Return (X, Y) of the center of cell containing provided text 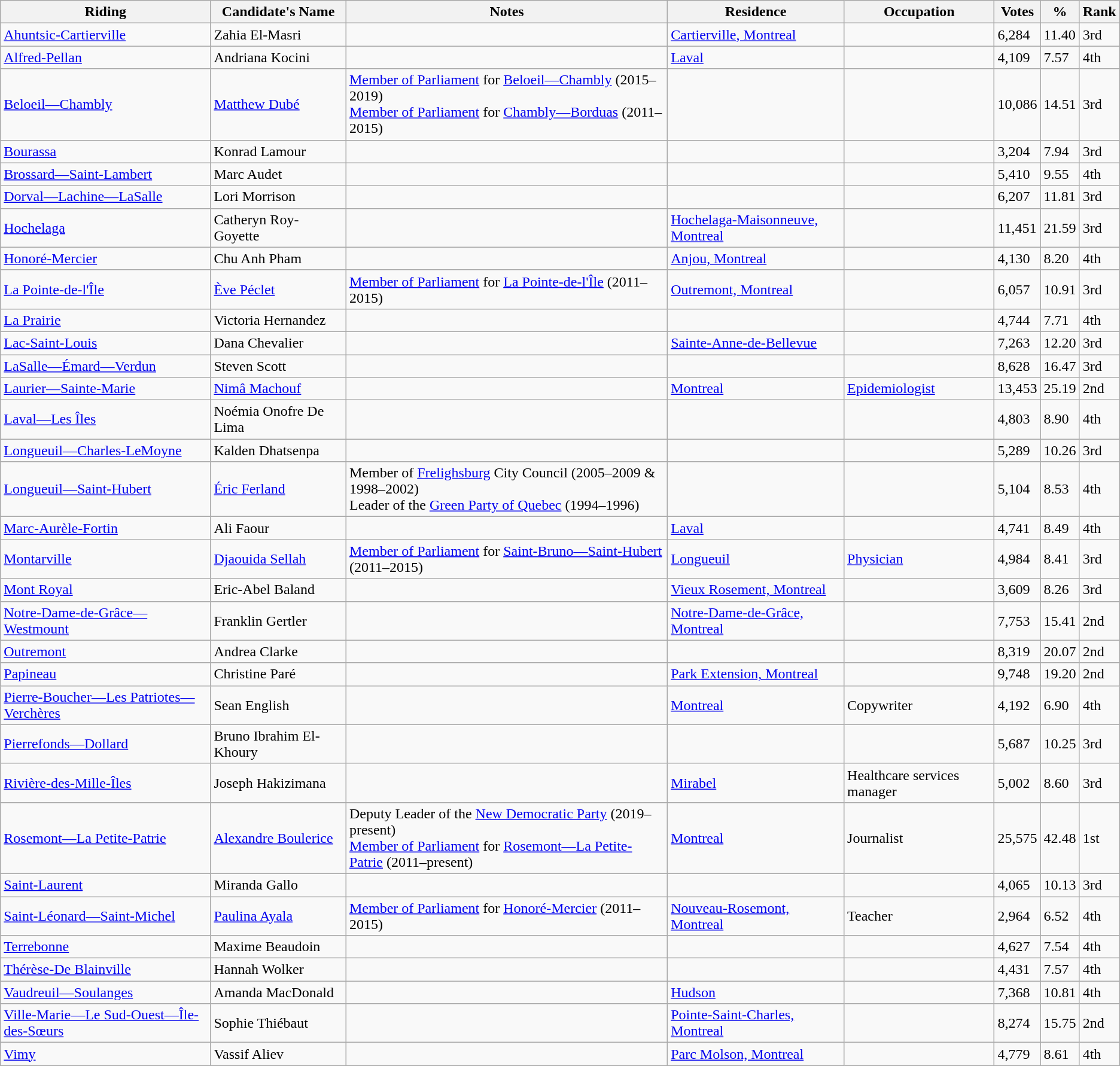
Sean English (279, 705)
Candidate's Name (279, 12)
5,687 (1017, 744)
13,453 (1017, 389)
Sainte-Anne-de-Bellevue (756, 343)
10.25 (1060, 744)
Rivière-des-Mille-Îles (105, 782)
Steven Scott (279, 366)
Pierrefonds—Dollard (105, 744)
Terrebonne (105, 947)
Andriana Kocini (279, 57)
Miranda Gallo (279, 885)
Marc Audet (279, 174)
Votes (1017, 12)
Riding (105, 12)
4,803 (1017, 420)
Residence (756, 12)
Pointe-Saint-Charles, Montreal (756, 1023)
10.13 (1060, 885)
Copywriter (919, 705)
5,002 (1017, 782)
Physician (919, 559)
Dana Chevalier (279, 343)
Konrad Lamour (279, 151)
Occupation (919, 12)
Joseph Hakizimana (279, 782)
8,319 (1017, 651)
Brossard—Saint-Lambert (105, 174)
Andrea Clarke (279, 651)
Nouveau-Rosemont, Montreal (756, 915)
Outremont, Montreal (756, 290)
Saint-Laurent (105, 885)
9.55 (1060, 174)
Notre-Dame-de-Grâce—Westmount (105, 621)
Amanda MacDonald (279, 992)
Longueuil—Saint-Hubert (105, 489)
Anjou, Montreal (756, 258)
Beloeil—Chambly (105, 104)
Hochelaga (105, 227)
Ali Faour (279, 528)
Laval—Les Îles (105, 420)
4,984 (1017, 559)
4,744 (1017, 320)
Franklin Gertler (279, 621)
Sophie Thiébaut (279, 1023)
Catheryn Roy-Goyette (279, 227)
Ville-Marie—Le Sud-Ouest—Île-des-Sœurs (105, 1023)
25,575 (1017, 837)
7.54 (1060, 947)
6.90 (1060, 705)
Laurier—Sainte-Marie (105, 389)
12.20 (1060, 343)
5,104 (1017, 489)
1st (1100, 837)
8.26 (1060, 590)
Teacher (919, 915)
16.47 (1060, 366)
8.20 (1060, 258)
7.71 (1060, 320)
Paulina Ayala (279, 915)
Rank (1100, 12)
Deputy Leader of the New Democratic Party (2019–present) Member of Parliament for Rosemont—La Petite-Patrie (2011–present) (506, 837)
25.19 (1060, 389)
Member of Parliament for La Pointe-de-l'Île (2011–2015) (506, 290)
Vieux Rosement, Montreal (756, 590)
4,431 (1017, 970)
6,284 (1017, 35)
Pierre-Boucher—Les Patriotes—Verchères (105, 705)
8.53 (1060, 489)
14.51 (1060, 104)
8.90 (1060, 420)
Longueuil—Charles-LeMoyne (105, 450)
Member of Parliament for Saint-Bruno—Saint-Hubert (2011–2015) (506, 559)
Saint-Léonard—Saint-Michel (105, 915)
Alfred-Pellan (105, 57)
La Pointe-de-l'Île (105, 290)
Healthcare services manager (919, 782)
8.61 (1060, 1054)
Journalist (919, 837)
Djaouida Sellah (279, 559)
LaSalle—Émard—Verdun (105, 366)
Eric-Abel Baland (279, 590)
% (1060, 12)
4,192 (1017, 705)
7,263 (1017, 343)
Victoria Hernandez (279, 320)
4,627 (1017, 947)
8.41 (1060, 559)
Member of Parliament for Beloeil—Chambly (2015–2019) Member of Parliament for Chambly—Borduas (2011–2015) (506, 104)
21.59 (1060, 227)
11.40 (1060, 35)
Christine Paré (279, 674)
Lori Morrison (279, 197)
Member of Frelighsburg City Council (2005–2009 & 1998–2002) Leader of the Green Party of Quebec (1994–1996) (506, 489)
42.48 (1060, 837)
Hudson (756, 992)
Nimâ Machouf (279, 389)
Hannah Wolker (279, 970)
Member of Parliament for Honoré-Mercier (2011–2015) (506, 915)
La Prairie (105, 320)
Hochelaga-Maisonneuve, Montreal (756, 227)
10.26 (1060, 450)
5,289 (1017, 450)
4,130 (1017, 258)
Kalden Dhatsenpa (279, 450)
Lac-Saint-Louis (105, 343)
6.52 (1060, 915)
15.75 (1060, 1023)
Notre-Dame-de-Grâce, Montreal (756, 621)
Alexandre Boulerice (279, 837)
Parc Molson, Montreal (756, 1054)
4,779 (1017, 1054)
Epidemiologist (919, 389)
7,368 (1017, 992)
Outremont (105, 651)
8.60 (1060, 782)
Maxime Beaudoin (279, 947)
Notes (506, 12)
8.49 (1060, 528)
Bourassa (105, 151)
10,086 (1017, 104)
11.81 (1060, 197)
Zahia El-Masri (279, 35)
20.07 (1060, 651)
Noémia Onofre De Lima (279, 420)
Dorval—Lachine—LaSalle (105, 197)
7,753 (1017, 621)
9,748 (1017, 674)
Montarville (105, 559)
Matthew Dubé (279, 104)
Bruno Ibrahim El-Khoury (279, 744)
6,207 (1017, 197)
8,274 (1017, 1023)
Honoré-Mercier (105, 258)
Mirabel (756, 782)
Vimy (105, 1054)
2,964 (1017, 915)
Papineau (105, 674)
Marc-Aurèle-Fortin (105, 528)
Longueuil (756, 559)
3,204 (1017, 151)
3,609 (1017, 590)
Thérèse-De Blainville (105, 970)
Cartierville, Montreal (756, 35)
Mont Royal (105, 590)
Chu Anh Pham (279, 258)
Ève Péclet (279, 290)
4,741 (1017, 528)
Vassif Aliev (279, 1054)
6,057 (1017, 290)
19.20 (1060, 674)
8,628 (1017, 366)
7.94 (1060, 151)
15.41 (1060, 621)
4,065 (1017, 885)
Éric Ferland (279, 489)
5,410 (1017, 174)
Vaudreuil—Soulanges (105, 992)
Park Extension, Montreal (756, 674)
10.91 (1060, 290)
Ahuntsic-Cartierville (105, 35)
10.81 (1060, 992)
11,451 (1017, 227)
Rosemont—La Petite-Patrie (105, 837)
4,109 (1017, 57)
